Extract the [x, y] coordinate from the center of the cell holding the provided text.  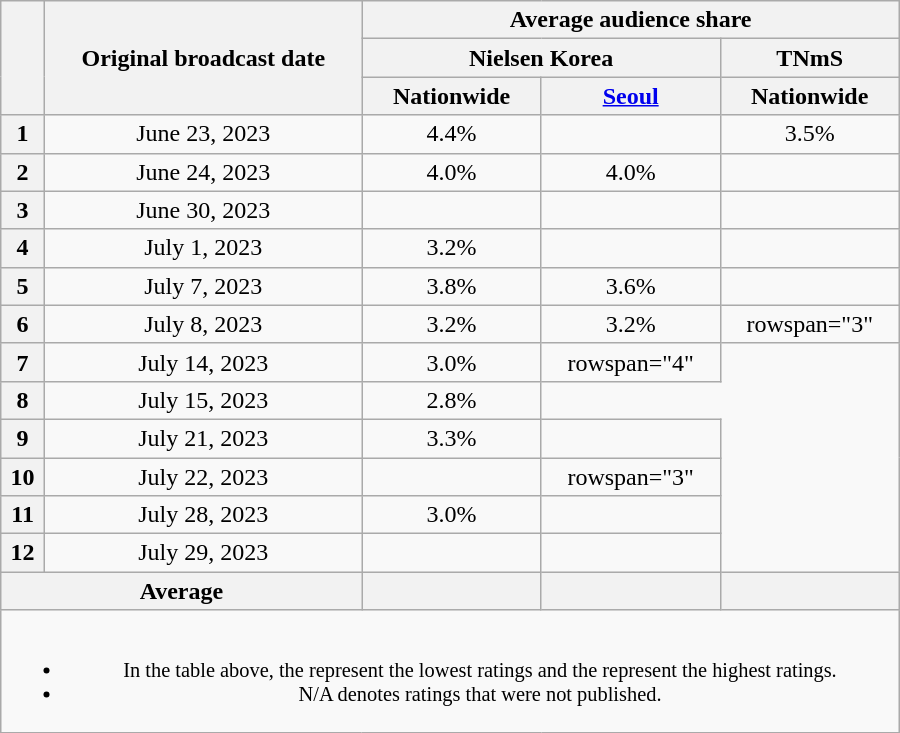
4.4% [452, 134]
July 28, 2023 [203, 515]
June 24, 2023 [203, 172]
6 [23, 324]
7 [23, 362]
4 [23, 248]
11 [23, 515]
Average [182, 591]
July 7, 2023 [203, 286]
July 14, 2023 [203, 362]
July 21, 2023 [203, 438]
Average audience share [630, 20]
July 8, 2023 [203, 324]
TNmS [810, 58]
Nielsen Korea [541, 58]
July 15, 2023 [203, 400]
12 [23, 553]
July 1, 2023 [203, 248]
5 [23, 286]
rowspan="4" [630, 362]
2 [23, 172]
3.6% [630, 286]
June 30, 2023 [203, 210]
2.8% [452, 400]
3.5% [810, 134]
10 [23, 477]
3.8% [452, 286]
3.3% [452, 438]
1 [23, 134]
July 29, 2023 [203, 553]
July 22, 2023 [203, 477]
In the table above, the represent the lowest ratings and the represent the highest ratings.N/A denotes ratings that were not published. [450, 671]
Original broadcast date [203, 58]
9 [23, 438]
8 [23, 400]
June 23, 2023 [203, 134]
3 [23, 210]
Seoul [630, 96]
